From the cell containing the given text, extract its center point as [x, y] coordinate. 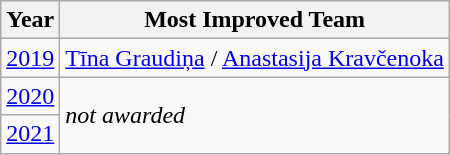
2019 [30, 58]
2021 [30, 134]
2020 [30, 96]
Year [30, 20]
Tīna Graudiņa / Anastasija Kravčenoka [255, 58]
Most Improved Team [255, 20]
not awarded [255, 115]
